Extract the [X, Y] coordinate from the center of the cell holding the provided text.  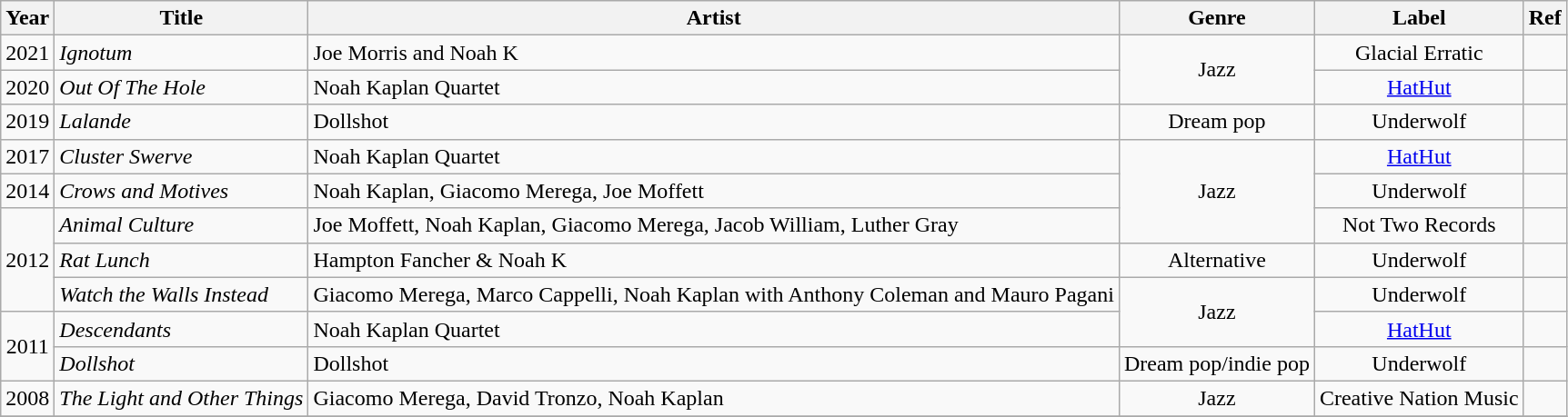
2011 [27, 346]
Descendants [182, 329]
Ignotum [182, 53]
Out Of The Hole [182, 87]
Watch the Walls Instead [182, 294]
2019 [27, 122]
Crows and Motives [182, 191]
Dream pop/indie pop [1217, 363]
Ref [1544, 18]
Giacomo Merega, Marco Cappelli, Noah Kaplan with Anthony Coleman and Mauro Pagani [714, 294]
Cluster Swerve [182, 156]
Dream pop [1217, 122]
Year [27, 18]
Title [182, 18]
2008 [27, 398]
Genre [1217, 18]
Alternative [1217, 260]
The Light and Other Things [182, 398]
2014 [27, 191]
Joe Moffett, Noah Kaplan, Giacomo Merega, Jacob William, Luther Gray [714, 225]
Creative Nation Music [1419, 398]
Hampton Fancher & Noah K [714, 260]
Artist [714, 18]
Label [1419, 18]
Animal Culture [182, 225]
Giacomo Merega, David Tronzo, Noah Kaplan [714, 398]
2012 [27, 260]
Glacial Erratic [1419, 53]
Lalande [182, 122]
2020 [27, 87]
2017 [27, 156]
Noah Kaplan, Giacomo Merega, Joe Moffett [714, 191]
Not Two Records [1419, 225]
Joe Morris and Noah K [714, 53]
2021 [27, 53]
Rat Lunch [182, 260]
